Scan for the cell matching the given text and deliver its (x, y) coordinate at center. 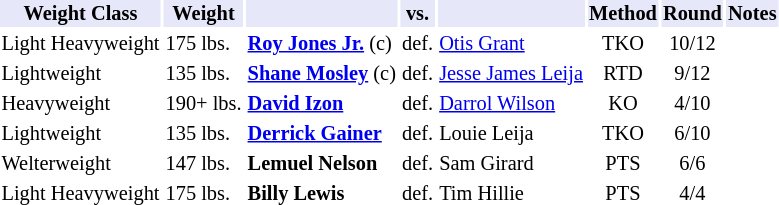
Shane Mosley (c) (322, 74)
6/6 (692, 164)
9/12 (692, 74)
vs. (417, 14)
RTD (622, 74)
10/12 (692, 44)
Light Heavyweight (80, 44)
Method (622, 14)
Sam Girard (512, 164)
Otis Grant (512, 44)
190+ lbs. (204, 104)
Round (692, 14)
Louie Leija (512, 134)
Darrol Wilson (512, 104)
4/10 (692, 104)
Derrick Gainer (322, 134)
KO (622, 104)
Weight (204, 14)
175 lbs. (204, 44)
6/10 (692, 134)
Lemuel Nelson (322, 164)
Notes (752, 14)
Jesse James Leija (512, 74)
Weight Class (80, 14)
PTS (622, 164)
Roy Jones Jr. (c) (322, 44)
Welterweight (80, 164)
David Izon (322, 104)
147 lbs. (204, 164)
Heavyweight (80, 104)
